Scan for the cell matching the given text and deliver its [X, Y] coordinate at center. 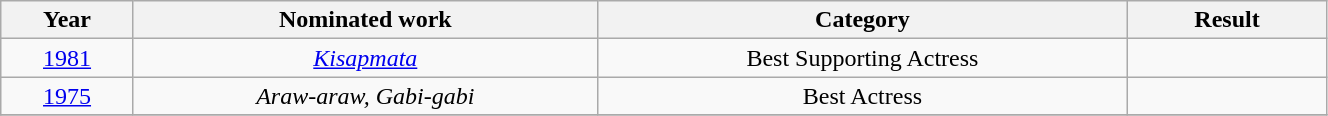
Best Actress [862, 96]
Araw-araw, Gabi-gabi [365, 96]
1975 [68, 96]
Category [862, 20]
1981 [68, 58]
Year [68, 20]
Best Supporting Actress [862, 58]
Nominated work [365, 20]
Kisapmata [365, 58]
Result [1228, 20]
